Scan for the cell matching the given text and deliver its [X, Y] coordinate at center. 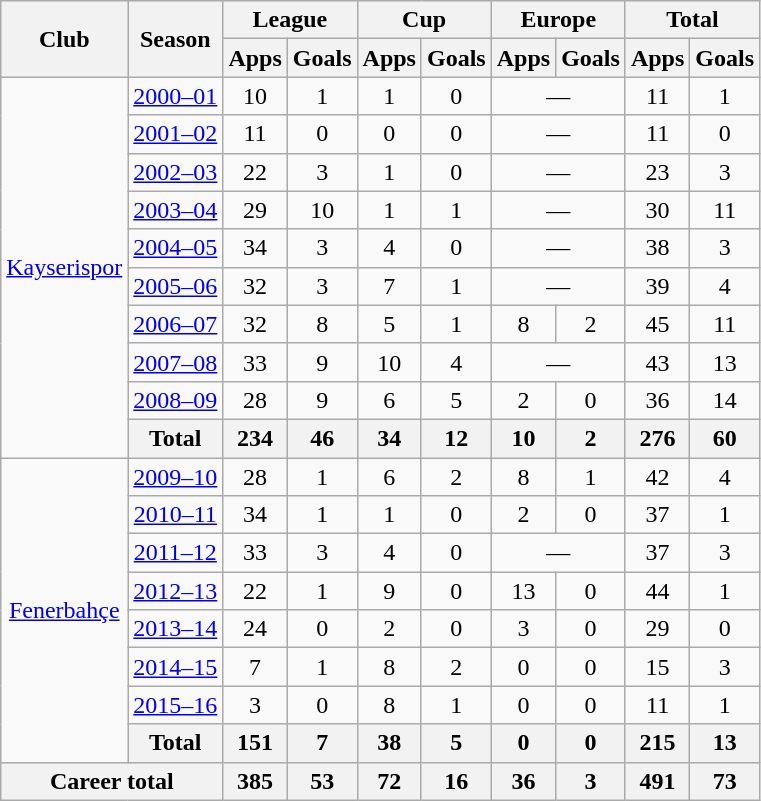
2006–07 [176, 324]
73 [725, 781]
60 [725, 438]
2012–13 [176, 591]
Cup [424, 20]
42 [657, 477]
39 [657, 286]
16 [456, 781]
2015–16 [176, 705]
Europe [558, 20]
Season [176, 39]
491 [657, 781]
44 [657, 591]
2010–11 [176, 515]
24 [255, 629]
72 [389, 781]
2011–12 [176, 553]
2000–01 [176, 96]
215 [657, 743]
2007–08 [176, 362]
2002–03 [176, 172]
2013–14 [176, 629]
15 [657, 667]
2005–06 [176, 286]
234 [255, 438]
2001–02 [176, 134]
Fenerbahçe [64, 610]
League [290, 20]
23 [657, 172]
2008–09 [176, 400]
43 [657, 362]
2009–10 [176, 477]
14 [725, 400]
46 [322, 438]
12 [456, 438]
Kayserispor [64, 268]
2014–15 [176, 667]
2004–05 [176, 248]
276 [657, 438]
45 [657, 324]
385 [255, 781]
Club [64, 39]
Career total [112, 781]
30 [657, 210]
2003–04 [176, 210]
151 [255, 743]
53 [322, 781]
